Search for the cell housing the specified text and yield its (x, y) center coordinate. 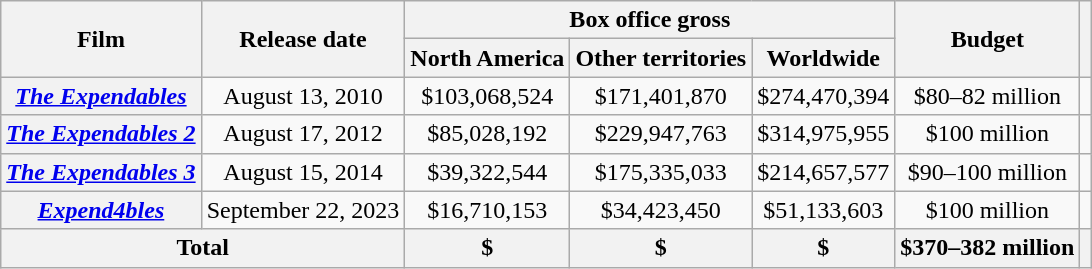
North America (488, 58)
August 13, 2010 (303, 96)
$175,335,033 (661, 172)
August 15, 2014 (303, 172)
$80–82 million (988, 96)
$229,947,763 (661, 134)
September 22, 2023 (303, 210)
$90–100 million (988, 172)
Budget (988, 39)
$274,470,394 (824, 96)
The Expendables 3 (101, 172)
$16,710,153 (488, 210)
The Expendables 2 (101, 134)
Box office gross (650, 20)
Expend4bles (101, 210)
Film (101, 39)
Total (203, 248)
Release date (303, 39)
$51,133,603 (824, 210)
$314,975,955 (824, 134)
$171,401,870 (661, 96)
$39,322,544 (488, 172)
The Expendables (101, 96)
Worldwide (824, 58)
$370–382 million (988, 248)
$85,028,192 (488, 134)
$214,657,577 (824, 172)
$34,423,450 (661, 210)
$103,068,524 (488, 96)
Other territories (661, 58)
August 17, 2012 (303, 134)
